From the cell containing the given text, extract its center point as [x, y] coordinate. 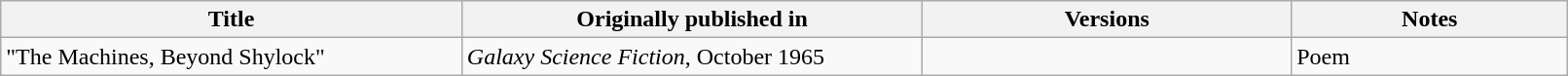
Galaxy Science Fiction, October 1965 [692, 57]
Title [232, 19]
Poem [1430, 57]
"The Machines, Beyond Shylock" [232, 57]
Originally published in [692, 19]
Notes [1430, 19]
Versions [1108, 19]
